Scan for the cell matching the given text and deliver its (x, y) coordinate at center. 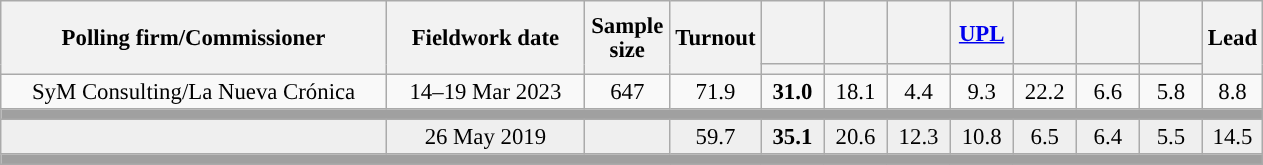
14.5 (1232, 138)
12.3 (918, 138)
22.2 (1044, 92)
59.7 (716, 138)
SyM Consulting/La Nueva Crónica (194, 92)
26 May 2019 (485, 138)
6.5 (1044, 138)
6.6 (1108, 92)
9.3 (982, 92)
UPL (982, 32)
71.9 (716, 92)
647 (627, 92)
Turnout (716, 38)
6.4 (1108, 138)
20.6 (856, 138)
5.8 (1170, 92)
Sample size (627, 38)
4.4 (918, 92)
5.5 (1170, 138)
Lead (1232, 38)
Polling firm/Commissioner (194, 38)
10.8 (982, 138)
18.1 (856, 92)
8.8 (1232, 92)
35.1 (792, 138)
Fieldwork date (485, 38)
31.0 (792, 92)
14–19 Mar 2023 (485, 92)
